Scan for the cell matching the given text and deliver its [x, y] coordinate at center. 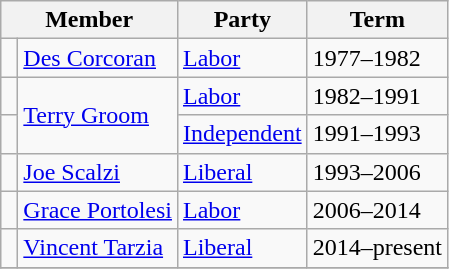
1993–2006 [377, 172]
2014–present [377, 248]
1982–1991 [377, 96]
Member [90, 20]
Vincent Tarzia [98, 248]
Party [242, 20]
2006–2014 [377, 210]
Grace Portolesi [98, 210]
1977–1982 [377, 58]
Independent [242, 134]
Joe Scalzi [98, 172]
Term [377, 20]
Terry Groom [98, 115]
1991–1993 [377, 134]
Des Corcoran [98, 58]
